Scan for the cell matching the given text and deliver its [X, Y] coordinate at center. 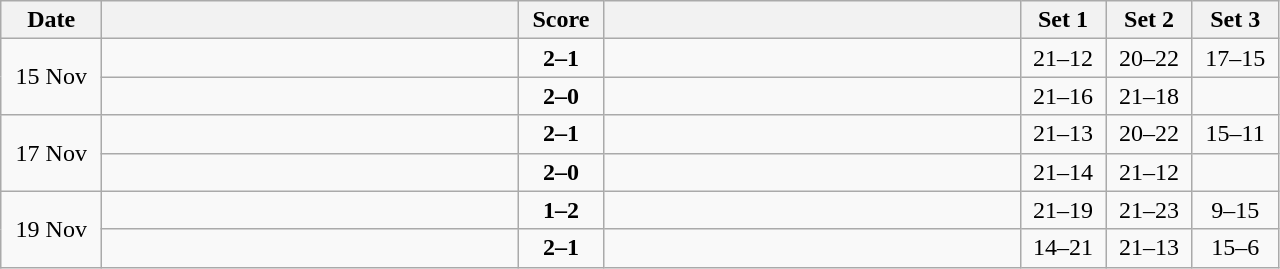
1–2 [561, 210]
17–15 [1235, 58]
Set 2 [1149, 20]
21–16 [1063, 96]
15–6 [1235, 248]
Score [561, 20]
21–19 [1063, 210]
9–15 [1235, 210]
17 Nov [52, 153]
Set 1 [1063, 20]
19 Nov [52, 229]
Set 3 [1235, 20]
21–18 [1149, 96]
Date [52, 20]
21–14 [1063, 172]
21–23 [1149, 210]
15–11 [1235, 134]
15 Nov [52, 77]
14–21 [1063, 248]
